Determine the (x, y) coordinate at the center of the cell enclosing the given text.  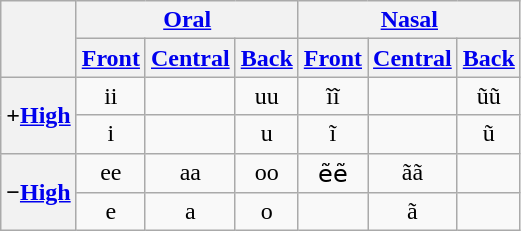
ã (413, 212)
ĩĩ (332, 96)
o (266, 212)
oo (266, 173)
−High (38, 192)
ẽẽ (332, 173)
e (110, 212)
Oral (187, 20)
ũ (488, 134)
Nasal (409, 20)
aa (190, 173)
uu (266, 96)
ãã (413, 173)
u (266, 134)
a (190, 212)
ĩ (332, 134)
ii (110, 96)
ee (110, 173)
i (110, 134)
+High (38, 115)
ũũ (488, 96)
